Find where the given text appears and provide that cell's center as (X, Y) coordinate. 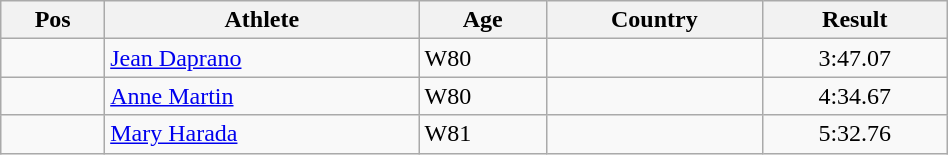
Pos (53, 20)
W81 (482, 134)
Jean Daprano (262, 58)
3:47.07 (854, 58)
Country (654, 20)
Mary Harada (262, 134)
5:32.76 (854, 134)
Anne Martin (262, 96)
Age (482, 20)
Result (854, 20)
4:34.67 (854, 96)
Athlete (262, 20)
